From the cell containing the given text, extract its center point as [X, Y] coordinate. 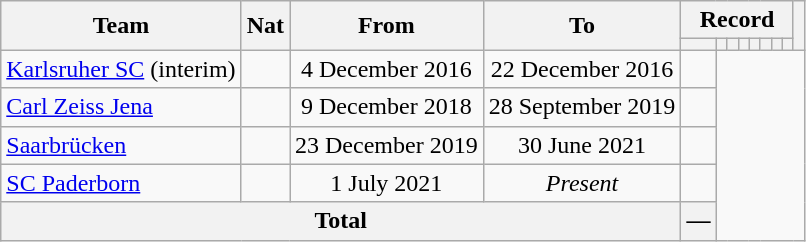
Carl Zeiss Jena [121, 107]
30 June 2021 [582, 145]
Karlsruher SC (interim) [121, 69]
To [582, 26]
— [698, 221]
22 December 2016 [582, 69]
4 December 2016 [387, 69]
9 December 2018 [387, 107]
SC Paderborn [121, 183]
From [387, 26]
Total [341, 221]
Present [582, 183]
Record [737, 20]
1 July 2021 [387, 183]
Team [121, 26]
Saarbrücken [121, 145]
23 December 2019 [387, 145]
Nat [265, 26]
28 September 2019 [582, 107]
